Identify which cell holds the provided text, then report its [x, y] central coordinate. 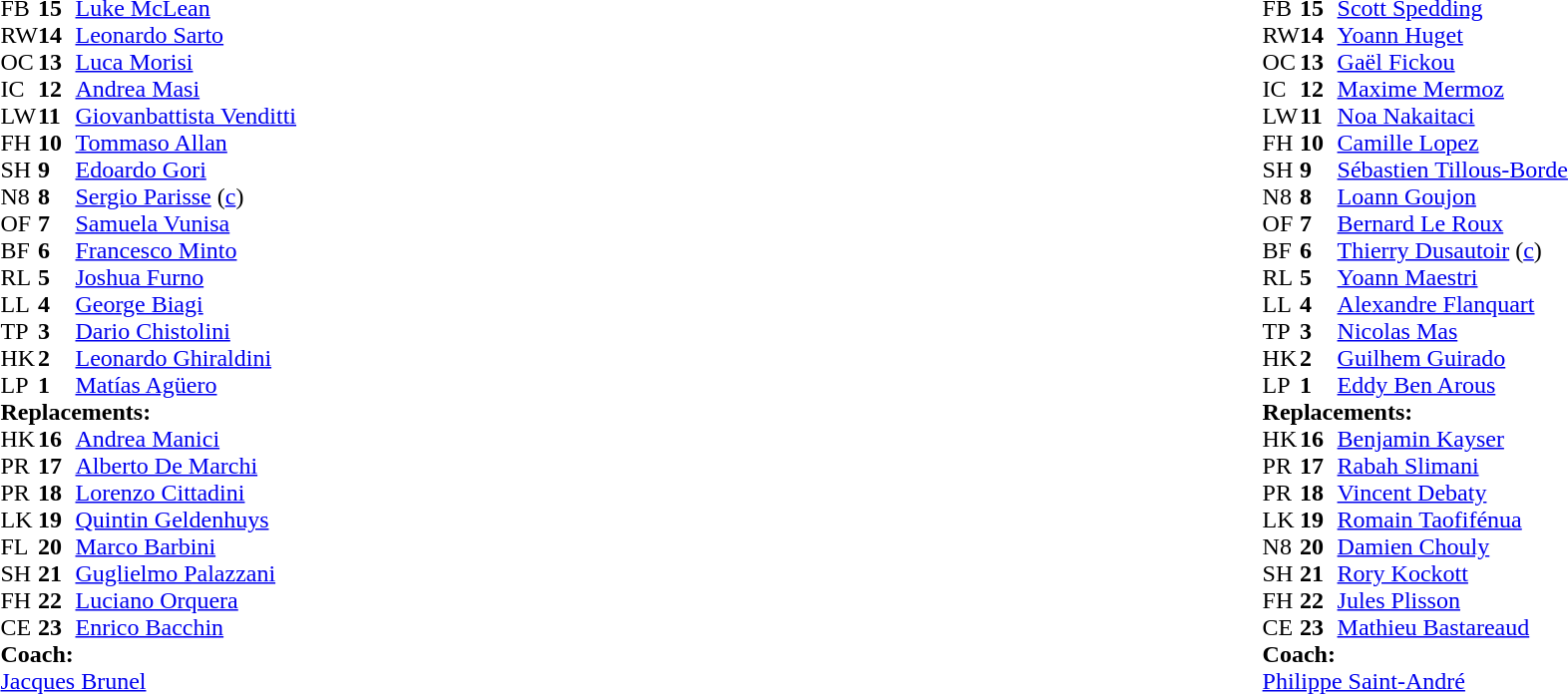
Tommaso Allan [187, 144]
Matías Agüero [187, 385]
FL [19, 546]
Lorenzo Cittadini [187, 493]
Francesco Minto [187, 251]
Maxime Mermoz [1452, 90]
Luca Morisi [187, 62]
Bernard Le Roux [1452, 223]
Rory Kockott [1452, 574]
Mathieu Bastareaud [1452, 628]
Rabah Slimani [1452, 467]
Alexandre Flanquart [1452, 305]
Guilhem Guirado [1452, 359]
Damien Chouly [1452, 546]
Quintin Geldenhuys [187, 520]
Dario Chistolini [187, 331]
Noa Nakaitaci [1452, 116]
Andrea Manici [187, 439]
Leonardo Sarto [187, 36]
Sébastien Tillous-Borde [1452, 170]
Thierry Dusautoir (c) [1452, 251]
Benjamin Kayser [1452, 439]
Marco Barbini [187, 546]
Andrea Masi [187, 90]
Edoardo Gori [187, 170]
Romain Taofifénua [1452, 520]
Sergio Parisse (c) [187, 197]
Yoann Huget [1452, 36]
Giovanbattista Venditti [187, 116]
Camille Lopez [1452, 144]
Vincent Debaty [1452, 493]
Gaël Fickou [1452, 62]
Leonardo Ghiraldini [187, 359]
Eddy Ben Arous [1452, 385]
Guglielmo Palazzani [187, 574]
Jules Plisson [1452, 600]
Yoann Maestri [1452, 277]
Samuela Vunisa [187, 223]
Luciano Orquera [187, 600]
Alberto De Marchi [187, 467]
Joshua Furno [187, 277]
Enrico Bacchin [187, 628]
Loann Goujon [1452, 197]
George Biagi [187, 305]
Nicolas Mas [1452, 331]
